Find where the given text appears and provide that cell's center as (x, y) coordinate. 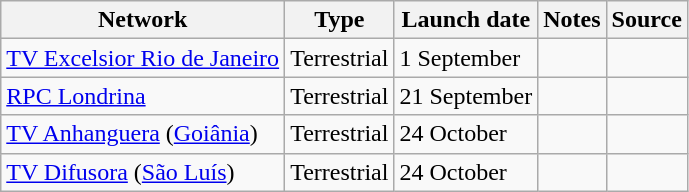
TV Excelsior Rio de Janeiro (143, 58)
Notes (572, 20)
TV Difusora (São Luís) (143, 172)
RPC Londrina (143, 96)
Network (143, 20)
Source (646, 20)
1 September (466, 58)
21 September (466, 96)
TV Anhanguera (Goiânia) (143, 134)
Launch date (466, 20)
Type (340, 20)
